Detect which cell encompasses the target text, then output its (X, Y) center coordinate. 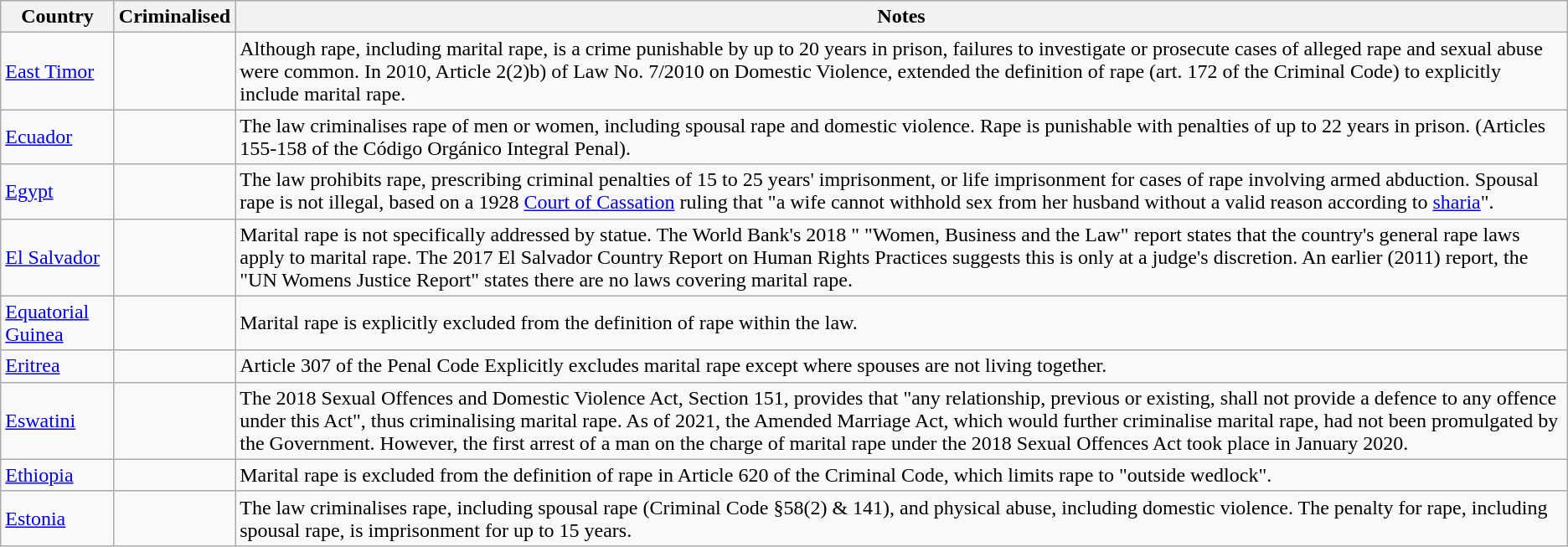
East Timor (58, 71)
Ecuador (58, 137)
Article 307 of the Penal Code Explicitly excludes marital rape except where spouses are not living together. (901, 366)
Marital rape is excluded from the definition of rape in Article 620 of the Criminal Code, which limits rape to "outside wedlock". (901, 475)
Marital rape is explicitly excluded from the definition of rape within the law. (901, 323)
Notes (901, 17)
Egypt (58, 191)
Country (58, 17)
Estonia (58, 518)
Eritrea (58, 366)
Ethiopia (58, 475)
Eswatini (58, 421)
Criminalised (174, 17)
Equatorial Guinea (58, 323)
El Salvador (58, 257)
